Locate the cell with the specified text and output its (X, Y) center coordinate. 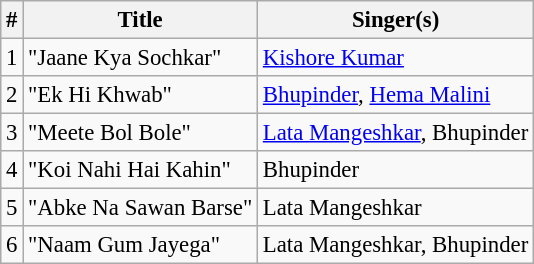
Title (140, 20)
"Jaane Kya Sochkar" (140, 58)
"Naam Gum Jayega" (140, 245)
# (12, 20)
Singer(s) (396, 20)
6 (12, 245)
Bhupinder, Hema Malini (396, 95)
"Meete Bol Bole" (140, 133)
4 (12, 170)
"Abke Na Sawan Barse" (140, 208)
5 (12, 208)
2 (12, 95)
Bhupinder (396, 170)
Lata Mangeshkar (396, 208)
"Koi Nahi Hai Kahin" (140, 170)
Kishore Kumar (396, 58)
1 (12, 58)
"Ek Hi Khwab" (140, 95)
3 (12, 133)
